Pinpoint the cell where the given text exists, returning its (x, y) midpoint coordinate. 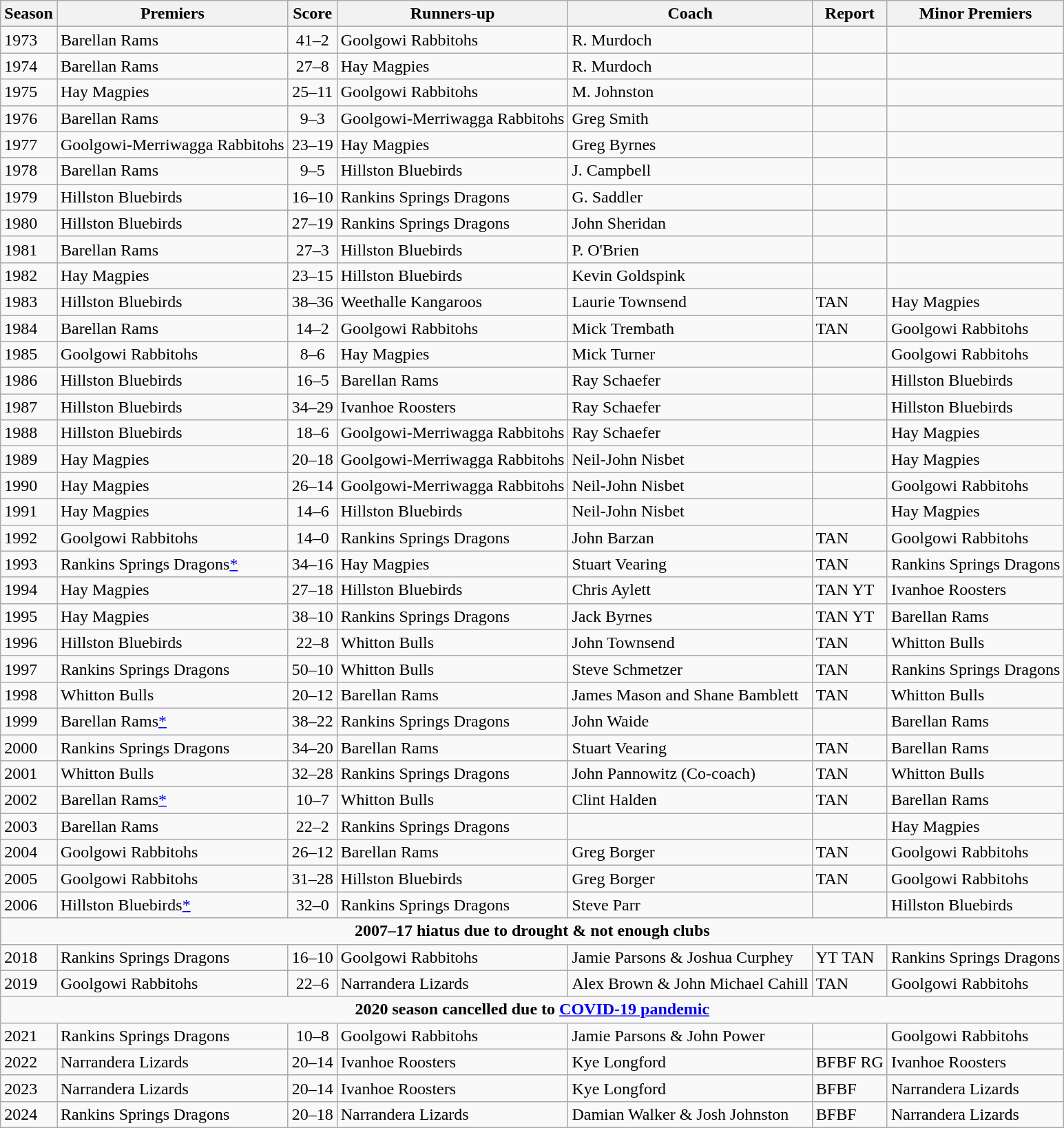
Kevin Goldspink (690, 275)
8–6 (313, 355)
2021 (29, 1036)
Jamie Parsons & John Power (690, 1036)
32–0 (313, 905)
G. Saddler (690, 197)
Weethalle Kangaroos (452, 302)
J. Campbell (690, 171)
41–2 (313, 40)
38–22 (313, 721)
2023 (29, 1088)
10–8 (313, 1036)
2006 (29, 905)
Mick Turner (690, 355)
16–5 (313, 381)
Jack Byrnes (690, 616)
1997 (29, 669)
23–15 (313, 275)
2020 season cancelled due to COVID-19 pandemic (532, 1010)
9–5 (313, 171)
26–12 (313, 853)
2000 (29, 747)
1993 (29, 564)
50–10 (313, 669)
2019 (29, 983)
1990 (29, 485)
1984 (29, 328)
Score (313, 14)
2002 (29, 800)
1973 (29, 40)
9–3 (313, 118)
34–16 (313, 564)
2001 (29, 774)
YT TAN (850, 957)
John Waide (690, 721)
Laurie Townsend (690, 302)
27–3 (313, 249)
14–0 (313, 538)
27–18 (313, 590)
27–19 (313, 223)
Jamie Parsons & Joshua Curphey (690, 957)
1992 (29, 538)
Greg Smith (690, 118)
1994 (29, 590)
Report (850, 14)
1981 (29, 249)
1989 (29, 459)
1991 (29, 512)
38–10 (313, 616)
1985 (29, 355)
1987 (29, 407)
27–8 (313, 66)
1980 (29, 223)
Premiers (172, 14)
1998 (29, 695)
2018 (29, 957)
34–20 (313, 747)
Mick Trembath (690, 328)
Steve Parr (690, 905)
Minor Premiers (975, 14)
Hillston Bluebirds* (172, 905)
Chris Aylett (690, 590)
John Sheridan (690, 223)
20–12 (313, 695)
22–8 (313, 643)
25–11 (313, 92)
Rankins Springs Dragons* (172, 564)
1978 (29, 171)
1976 (29, 118)
2003 (29, 826)
1996 (29, 643)
John Pannowitz (Co-coach) (690, 774)
1977 (29, 145)
18–6 (313, 433)
1995 (29, 616)
Alex Brown & John Michael Cahill (690, 983)
M. Johnston (690, 92)
Damian Walker & Josh Johnston (690, 1114)
10–7 (313, 800)
1974 (29, 66)
22–6 (313, 983)
2005 (29, 879)
Clint Halden (690, 800)
26–14 (313, 485)
Steve Schmetzer (690, 669)
2004 (29, 853)
38–36 (313, 302)
1975 (29, 92)
32–28 (313, 774)
34–29 (313, 407)
James Mason and Shane Bamblett (690, 695)
22–2 (313, 826)
23–19 (313, 145)
14–6 (313, 512)
14–2 (313, 328)
1999 (29, 721)
1982 (29, 275)
2007–17 hiatus due to drought & not enough clubs (532, 931)
P. O'Brien (690, 249)
Runners-up (452, 14)
31–28 (313, 879)
Season (29, 14)
BFBF RG (850, 1062)
Greg Byrnes (690, 145)
John Townsend (690, 643)
Coach (690, 14)
2022 (29, 1062)
1979 (29, 197)
John Barzan (690, 538)
1988 (29, 433)
1983 (29, 302)
1986 (29, 381)
2024 (29, 1114)
